Scan for the cell matching the given text and deliver its [X, Y] coordinate at center. 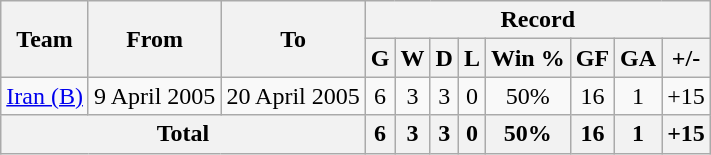
+/- [686, 58]
Win % [528, 58]
G [380, 58]
Total [183, 134]
9 April 2005 [154, 96]
GF [592, 58]
To [293, 39]
20 April 2005 [293, 96]
D [444, 58]
From [154, 39]
L [472, 58]
W [412, 58]
Team [45, 39]
Record [538, 20]
GA [638, 58]
Iran (B) [45, 96]
